Capture the cell that displays the provided text and extract its [x, y] central coordinate. 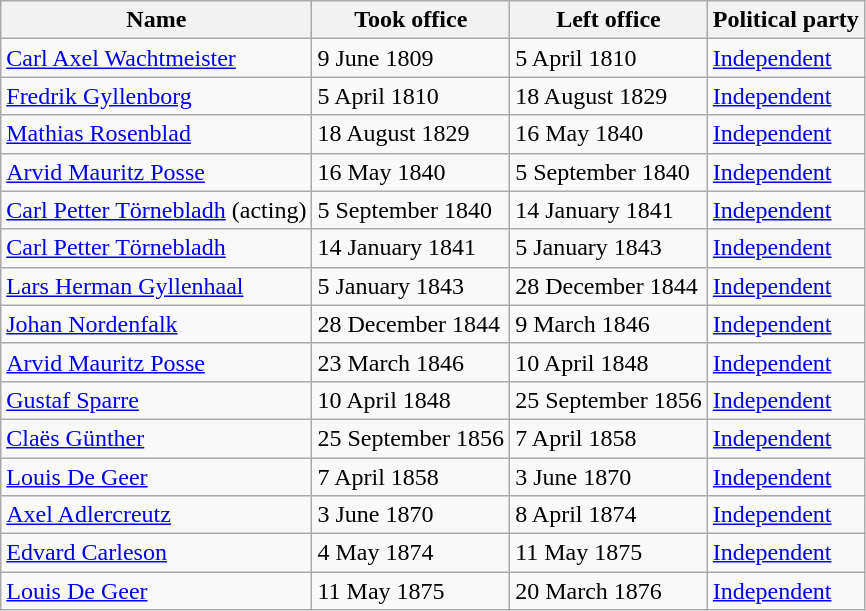
8 April 1874 [609, 515]
4 May 1874 [411, 553]
Political party [786, 20]
Lars Herman Gyllenhaal [156, 286]
Carl Petter Törnebladh (acting) [156, 210]
Fredrik Gyllenborg [156, 96]
Carl Petter Törnebladh [156, 248]
Gustaf Sparre [156, 400]
23 March 1846 [411, 362]
9 June 1809 [411, 58]
Johan Nordenfalk [156, 324]
Name [156, 20]
Edvard Carleson [156, 553]
Took office [411, 20]
Mathias Rosenblad [156, 134]
Left office [609, 20]
Claës Günther [156, 438]
20 March 1876 [609, 591]
Axel Adlercreutz [156, 515]
Carl Axel Wachtmeister [156, 58]
9 March 1846 [609, 324]
